Extract the (x, y) coordinate from the center of the cell holding the provided text.  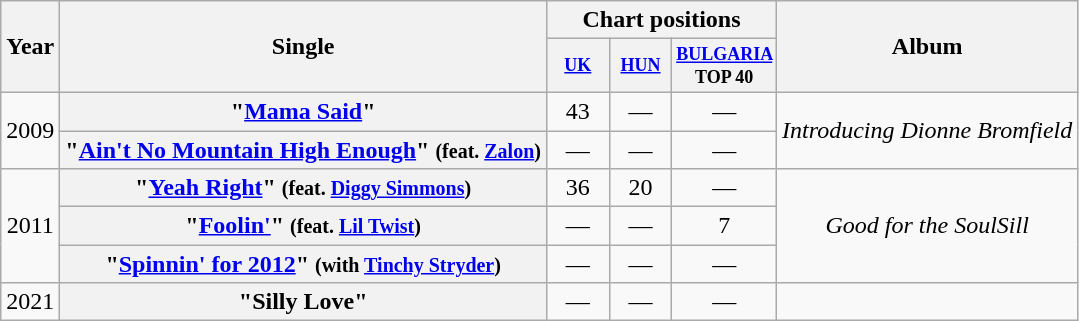
"Ain't No Mountain High Enough" (feat. Zalon) (304, 150)
36 (578, 188)
Good for the SoulSill (928, 226)
43 (578, 111)
2009 (30, 130)
Chart positions (662, 20)
Single (304, 47)
2021 (30, 302)
UK (578, 66)
"Foolin'" (feat. Lil Twist) (304, 226)
"Yeah Right" (feat. Diggy Simmons) (304, 188)
Year (30, 47)
HUN (640, 66)
Introducing Dionne Bromfield (928, 130)
"Silly Love" (304, 302)
2011 (30, 226)
BULGARIA TOP 40 (724, 66)
Album (928, 47)
20 (640, 188)
"Spinnin' for 2012" (with Tinchy Stryder) (304, 264)
"Mama Said" (304, 111)
7 (724, 226)
